Find where the given text appears and provide that cell's center as [x, y] coordinate. 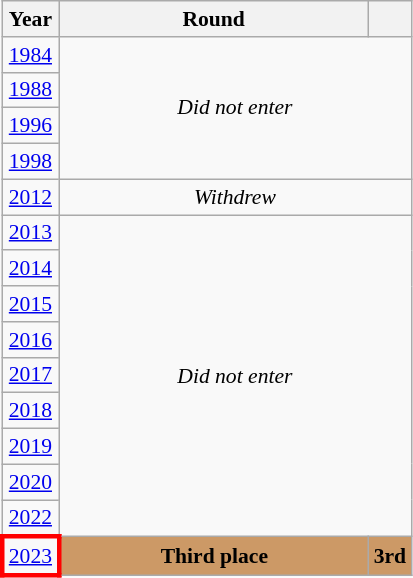
2013 [30, 233]
3rd [390, 556]
2015 [30, 304]
Round [214, 19]
2017 [30, 375]
2022 [30, 518]
2023 [30, 556]
2018 [30, 411]
Third place [214, 556]
1998 [30, 162]
2012 [30, 197]
2019 [30, 447]
Withdrew [236, 197]
Year [30, 19]
1984 [30, 55]
2020 [30, 482]
1996 [30, 126]
1988 [30, 90]
2016 [30, 340]
2014 [30, 269]
